For the text-containing cell, return its midpoint in [x, y] coordinate format. 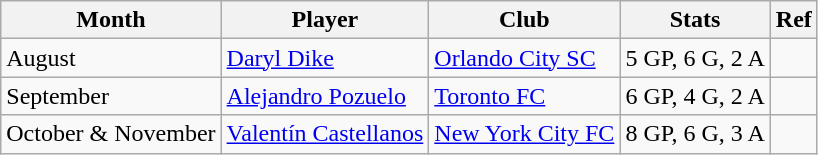
Player [325, 20]
Stats [695, 20]
8 GP, 6 G, 3 A [695, 134]
Month [111, 20]
September [111, 96]
Daryl Dike [325, 58]
Club [524, 20]
Alejandro Pozuelo [325, 96]
Valentín Castellanos [325, 134]
Ref [794, 20]
5 GP, 6 G, 2 A [695, 58]
October & November [111, 134]
Orlando City SC [524, 58]
6 GP, 4 G, 2 A [695, 96]
Toronto FC [524, 96]
August [111, 58]
New York City FC [524, 134]
